Scan for the cell matching the given text and deliver its [x, y] coordinate at center. 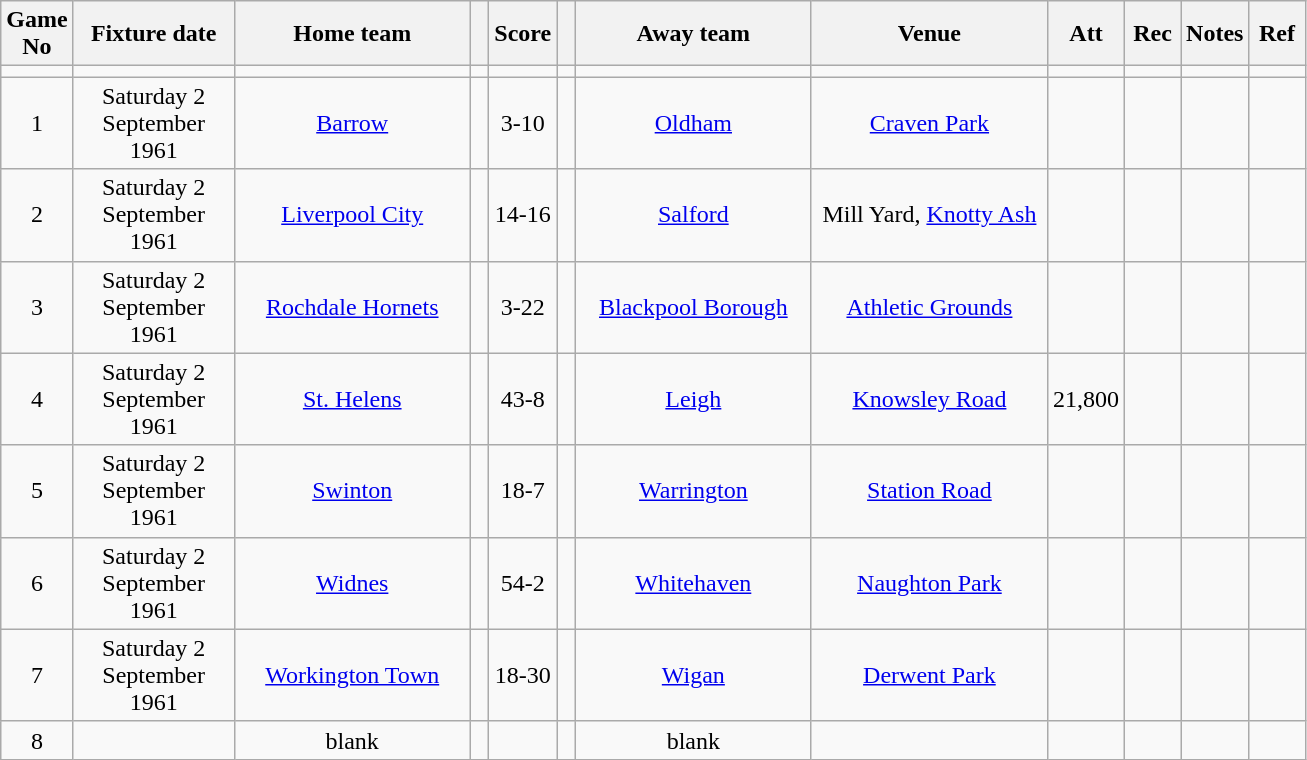
Game No [37, 34]
54-2 [523, 583]
1 [37, 123]
Ref [1277, 34]
Craven Park [929, 123]
Venue [929, 34]
3-10 [523, 123]
Mill Yard, Knotty Ash [929, 215]
Workington Town [352, 675]
Barrow [352, 123]
Knowsley Road [929, 399]
8 [37, 740]
Home team [352, 34]
Wigan [693, 675]
3 [37, 307]
Leigh [693, 399]
Whitehaven [693, 583]
Fixture date [154, 34]
4 [37, 399]
Liverpool City [352, 215]
14-16 [523, 215]
St. Helens [352, 399]
43-8 [523, 399]
6 [37, 583]
7 [37, 675]
Notes [1215, 34]
2 [37, 215]
Swinton [352, 491]
Score [523, 34]
18-30 [523, 675]
Derwent Park [929, 675]
3-22 [523, 307]
Blackpool Borough [693, 307]
18-7 [523, 491]
Away team [693, 34]
Salford [693, 215]
Rec [1153, 34]
5 [37, 491]
Warrington [693, 491]
21,800 [1086, 399]
Oldham [693, 123]
Station Road [929, 491]
Widnes [352, 583]
Naughton Park [929, 583]
Att [1086, 34]
Athletic Grounds [929, 307]
Rochdale Hornets [352, 307]
